For the text-containing cell, return its midpoint in [x, y] coordinate format. 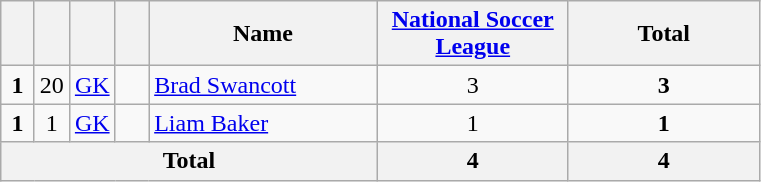
20 [52, 85]
Brad Swancott [264, 85]
National Soccer League [472, 34]
Liam Baker [264, 123]
Name [264, 34]
